Capture the cell that displays the provided text and extract its (x, y) central coordinate. 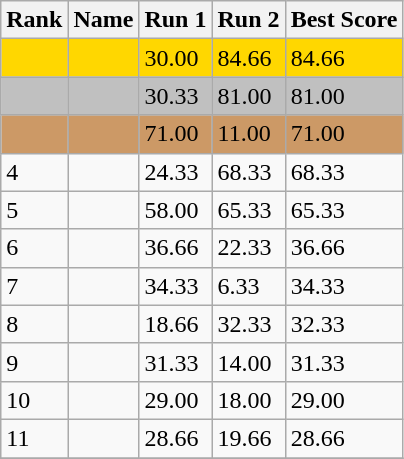
30.33 (176, 96)
18.66 (176, 324)
Rank (34, 20)
4 (34, 172)
Name (104, 20)
6 (34, 248)
11.00 (248, 134)
Run 1 (176, 20)
22.33 (248, 248)
8 (34, 324)
11 (34, 438)
5 (34, 210)
30.00 (176, 58)
6.33 (248, 286)
Run 2 (248, 20)
24.33 (176, 172)
7 (34, 286)
58.00 (176, 210)
14.00 (248, 362)
10 (34, 400)
9 (34, 362)
18.00 (248, 400)
Best Score (344, 20)
19.66 (248, 438)
